Capture the cell that displays the provided text and extract its (X, Y) central coordinate. 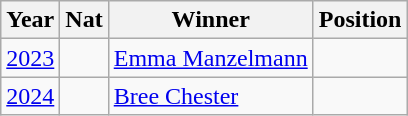
Nat (84, 20)
Bree Chester (210, 96)
Year (30, 20)
2023 (30, 58)
Winner (210, 20)
Emma Manzelmann (210, 58)
2024 (30, 96)
Position (360, 20)
